For the text-containing cell, return its midpoint in [X, Y] coordinate format. 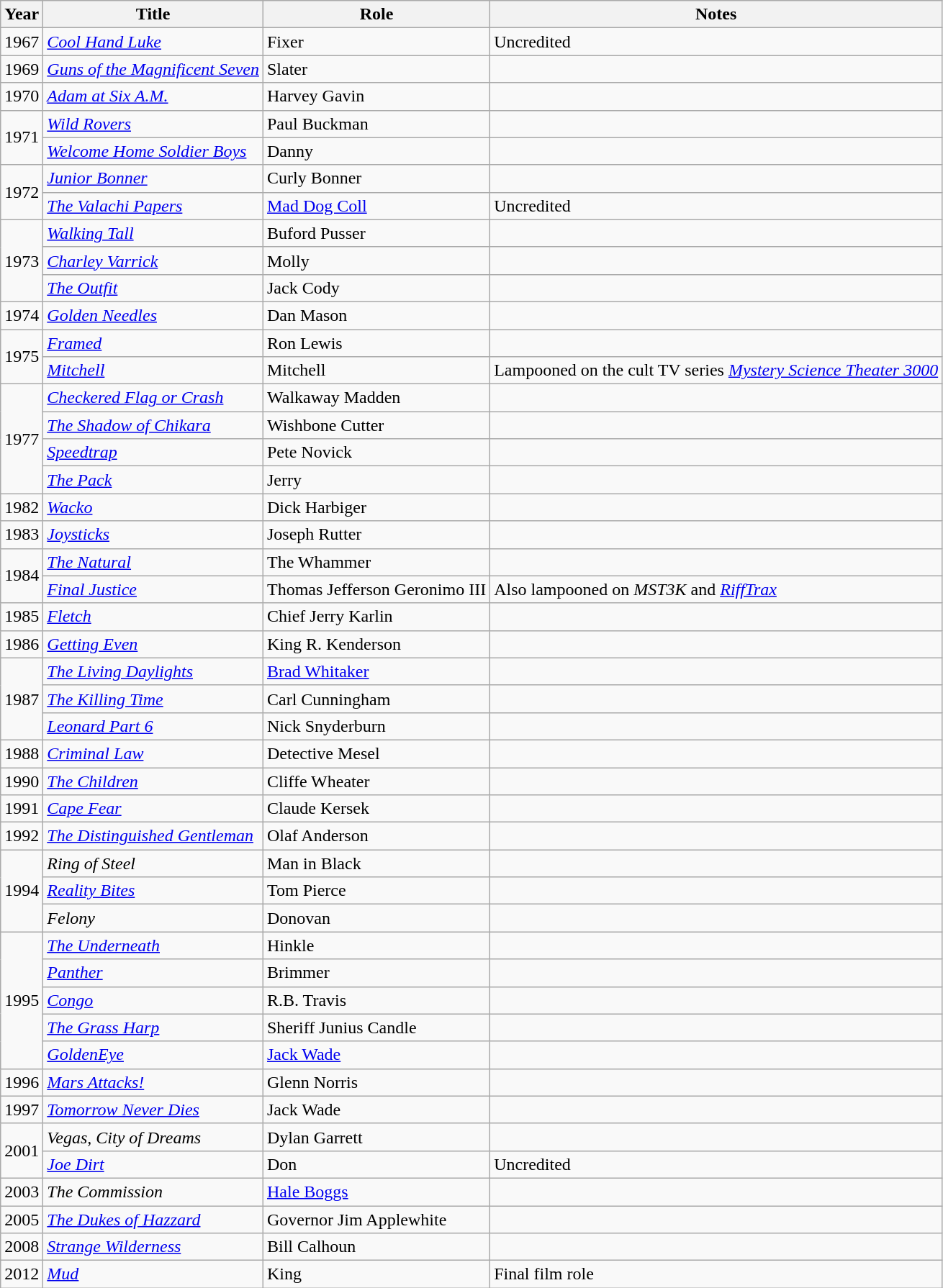
Ron Lewis [376, 343]
Paul Buckman [376, 124]
Donovan [376, 918]
Joysticks [153, 535]
Panther [153, 973]
Notes [716, 14]
Felony [153, 918]
Cliffe Wheater [376, 781]
Detective Mesel [376, 753]
1967 [22, 42]
Speedtrap [153, 453]
Wishbone Cutter [376, 425]
1974 [22, 315]
Joe Dirt [153, 1164]
1969 [22, 69]
The Outfit [153, 288]
Brad Whitaker [376, 671]
1972 [22, 192]
Molly [376, 260]
Olaf Anderson [376, 836]
2003 [22, 1192]
Vegas, City of Dreams [153, 1137]
Hale Boggs [376, 1192]
King [376, 1274]
The Killing Time [153, 699]
1996 [22, 1082]
1973 [22, 260]
The Whammer [376, 562]
2001 [22, 1151]
Mars Attacks! [153, 1082]
1984 [22, 576]
The Living Daylights [153, 671]
1971 [22, 137]
Leonard Part 6 [153, 726]
The Grass Harp [153, 1028]
Adam at Six A.M. [153, 96]
Bill Calhoun [376, 1247]
Fixer [376, 42]
Carl Cunningham [376, 699]
Ring of Steel [153, 863]
The Commission [153, 1192]
Welcome Home Soldier Boys [153, 151]
1970 [22, 96]
Glenn Norris [376, 1082]
The Valachi Papers [153, 206]
Mad Dog Coll [376, 206]
Danny [376, 151]
The Dukes of Hazzard [153, 1220]
1986 [22, 644]
Congo [153, 1000]
Reality Bites [153, 891]
Thomas Jefferson Geronimo III [376, 589]
Jerry [376, 480]
The Shadow of Chikara [153, 425]
Also lampooned on MST3K and RiffTrax [716, 589]
Joseph Rutter [376, 535]
2008 [22, 1247]
1992 [22, 836]
Wild Rovers [153, 124]
Framed [153, 343]
2012 [22, 1274]
Governor Jim Applewhite [376, 1220]
Dick Harbiger [376, 507]
Getting Even [153, 644]
Jack Cody [376, 288]
The Pack [153, 480]
Dylan Garrett [376, 1137]
2005 [22, 1220]
1983 [22, 535]
R.B. Travis [376, 1000]
Title [153, 14]
Walkaway Madden [376, 398]
1995 [22, 1000]
Walking Tall [153, 233]
The Natural [153, 562]
1985 [22, 617]
Dan Mason [376, 315]
Hinkle [376, 945]
Guns of the Magnificent Seven [153, 69]
Sheriff Junius Candle [376, 1028]
1982 [22, 507]
Tom Pierce [376, 891]
Man in Black [376, 863]
1988 [22, 753]
Don [376, 1164]
Lampooned on the cult TV series Mystery Science Theater 3000 [716, 371]
Role [376, 14]
Final Justice [153, 589]
Criminal Law [153, 753]
1987 [22, 699]
Harvey Gavin [376, 96]
1975 [22, 357]
Pete Novick [376, 453]
1994 [22, 891]
King R. Kenderson [376, 644]
The Distinguished Gentleman [153, 836]
Junior Bonner [153, 178]
1991 [22, 809]
Cool Hand Luke [153, 42]
The Children [153, 781]
Claude Kersek [376, 809]
Mud [153, 1274]
Checkered Flag or Crash [153, 398]
Buford Pusser [376, 233]
Chief Jerry Karlin [376, 617]
Nick Snyderburn [376, 726]
Wacko [153, 507]
Slater [376, 69]
Charley Varrick [153, 260]
Strange Wilderness [153, 1247]
1997 [22, 1110]
Fletch [153, 617]
The Underneath [153, 945]
GoldenEye [153, 1055]
1990 [22, 781]
Golden Needles [153, 315]
Tomorrow Never Dies [153, 1110]
Brimmer [376, 973]
Final film role [716, 1274]
Curly Bonner [376, 178]
Year [22, 14]
1977 [22, 439]
Cape Fear [153, 809]
